Locate the cell with the specified text and output its [x, y] center coordinate. 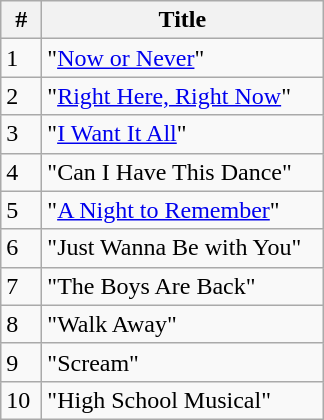
"A Night to Remember" [182, 210]
# [22, 20]
8 [22, 324]
"Now or Never" [182, 58]
1 [22, 58]
6 [22, 248]
Title [182, 20]
5 [22, 210]
10 [22, 400]
2 [22, 96]
3 [22, 134]
"Walk Away" [182, 324]
"The Boys Are Back" [182, 286]
"Just Wanna Be with You" [182, 248]
7 [22, 286]
"High School Musical" [182, 400]
"Scream" [182, 362]
4 [22, 172]
9 [22, 362]
"Can I Have This Dance" [182, 172]
"I Want It All" [182, 134]
"Right Here, Right Now" [182, 96]
